Find where the given text appears and provide that cell's center as (x, y) coordinate. 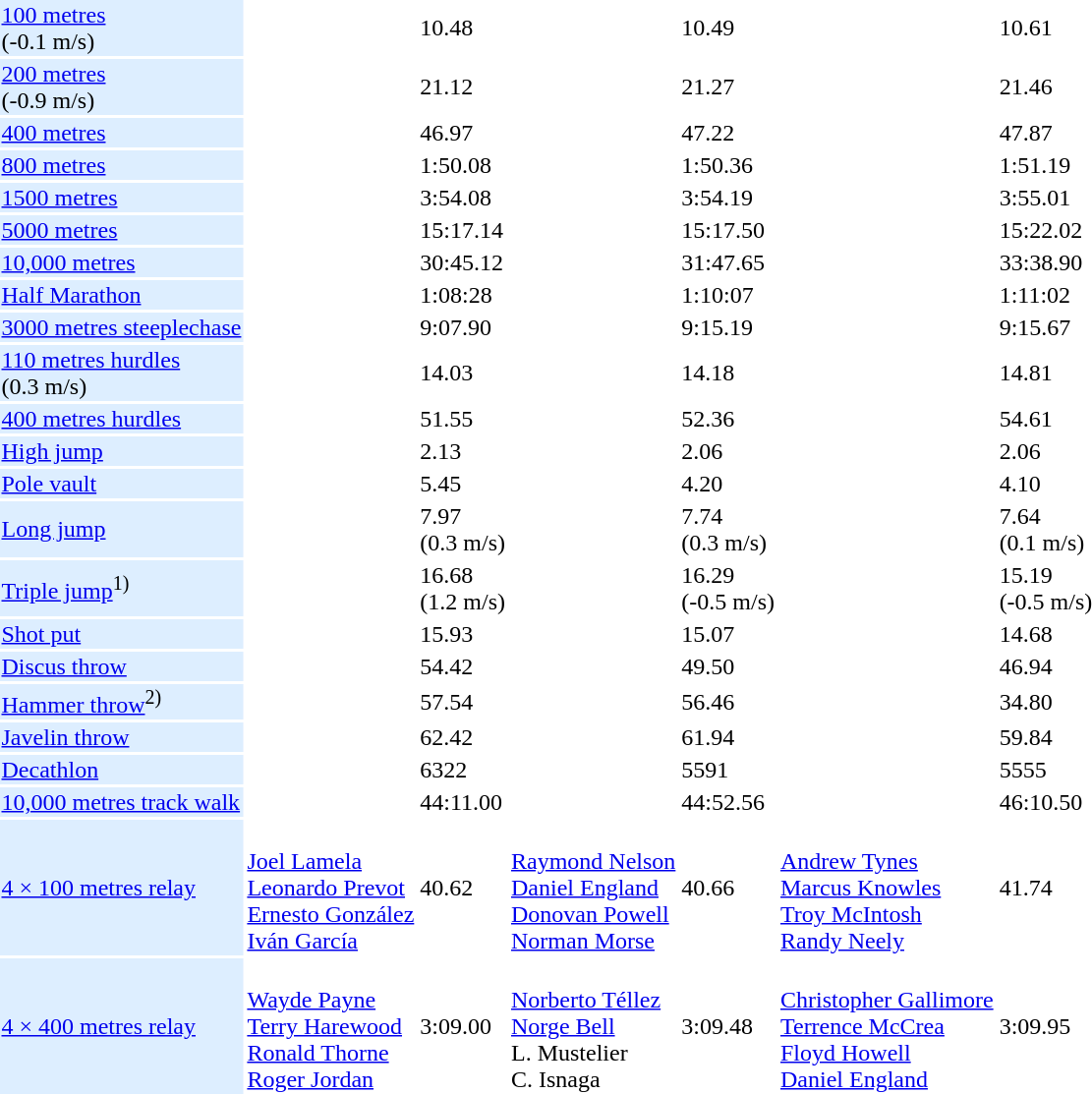
44:52.56 (728, 802)
3:09.00 (463, 1026)
1500 metres (122, 198)
3000 metres steeplechase (122, 327)
40.62 (463, 888)
1:50.08 (463, 165)
3:54.19 (728, 198)
7.74 (0.3 m/s) (728, 529)
400 metres hurdles (122, 419)
4.20 (728, 484)
1:50.36 (728, 165)
Wayde Payne Terry Harewood Ronald Thorne Roger Jordan (330, 1026)
5000 metres (122, 230)
40.66 (728, 888)
9:07.90 (463, 327)
4 × 400 metres relay (122, 1026)
5.45 (463, 484)
Pole vault (122, 484)
Hammer throw2) (122, 702)
Long jump (122, 529)
400 metres (122, 133)
2.06 (728, 451)
56.46 (728, 702)
Shot put (122, 634)
30:45.12 (463, 262)
21.12 (463, 86)
Javelin throw (122, 737)
10,000 metres track walk (122, 802)
6322 (463, 770)
5591 (728, 770)
21.27 (728, 86)
15.93 (463, 634)
200 metres (-0.9 m/s) (122, 86)
46.97 (463, 133)
Raymond Nelson Daniel England Donovan Powell Norman Morse (594, 888)
15:17.50 (728, 230)
54.42 (463, 666)
Andrew Tynes Marcus Knowles Troy McIntosh Randy Neely (887, 888)
110 metres hurdles (0.3 m/s) (122, 374)
800 metres (122, 165)
Norberto Téllez Norge Bell L. Mustelier C. Isnaga (594, 1026)
52.36 (728, 419)
3:54.08 (463, 198)
Discus throw (122, 666)
10.49 (728, 28)
High jump (122, 451)
1:08:28 (463, 295)
14.03 (463, 374)
10,000 metres (122, 262)
57.54 (463, 702)
15:17.14 (463, 230)
1:10:07 (728, 295)
2.13 (463, 451)
3:09.48 (728, 1026)
10.48 (463, 28)
47.22 (728, 133)
14.18 (728, 374)
49.50 (728, 666)
15.07 (728, 634)
7.97 (0.3 m/s) (463, 529)
Joel Lamela Leonardo Prevot Ernesto González Iván García (330, 888)
100 metres (-0.1 m/s) (122, 28)
61.94 (728, 737)
31:47.65 (728, 262)
16.29 (-0.5 m/s) (728, 588)
51.55 (463, 419)
Christopher Gallimore Terrence McCrea Floyd Howell Daniel England (887, 1026)
4 × 100 metres relay (122, 888)
44:11.00 (463, 802)
16.68 (1.2 m/s) (463, 588)
Triple jump1) (122, 588)
9:15.19 (728, 327)
Decathlon (122, 770)
Half Marathon (122, 295)
62.42 (463, 737)
